Pinpoint the cell where the given text exists, returning its (X, Y) midpoint coordinate. 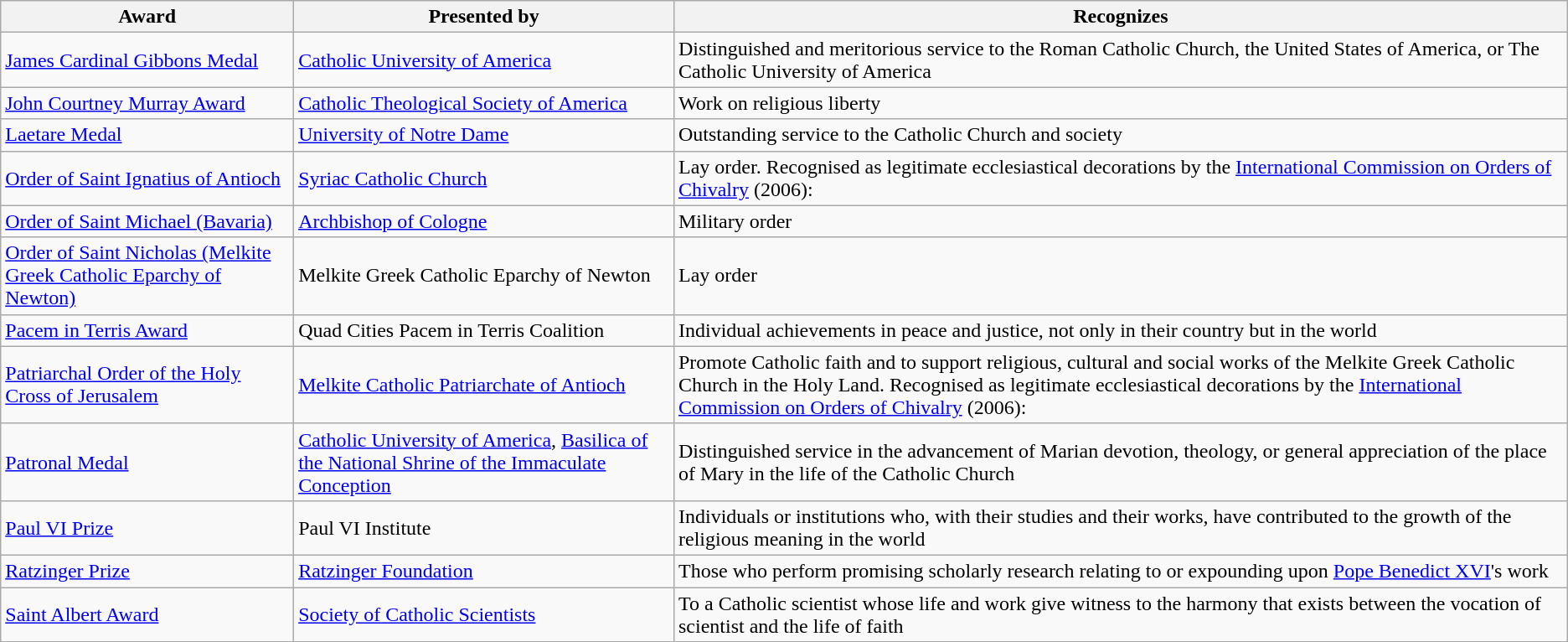
Melkite Greek Catholic Eparchy of Newton (484, 276)
Distinguished and meritorious service to the Roman Catholic Church, the United States of America, or The Catholic University of America (1121, 60)
Catholic Theological Society of America (484, 103)
Catholic University of America, Basilica of the National Shrine of the Immaculate Conception (484, 462)
Lay order (1121, 276)
Ratzinger Prize (147, 571)
Work on religious liberty (1121, 103)
Paul VI Prize (147, 528)
To a Catholic scientist whose life and work give witness to the harmony that exists between the vocation of scientist and the life of faith (1121, 614)
Presented by (484, 17)
Order of Saint Michael (Bavaria) (147, 221)
Quad Cities Pacem in Terris Coalition (484, 330)
Outstanding service to the Catholic Church and society (1121, 135)
Saint Albert Award (147, 614)
Ratzinger Foundation (484, 571)
Pacem in Terris Award (147, 330)
Recognizes (1121, 17)
Patriarchal Order of the Holy Cross of Jerusalem (147, 385)
Paul VI Institute (484, 528)
Melkite Catholic Patriarchate of Antioch (484, 385)
Society of Catholic Scientists (484, 614)
Catholic University of America (484, 60)
Military order (1121, 221)
Individual achievements in peace and justice, not only in their country but in the world (1121, 330)
Archbishop of Cologne (484, 221)
Those who perform promising scholarly research relating to or expounding upon Pope Benedict XVI's work (1121, 571)
University of Notre Dame (484, 135)
Patronal Medal (147, 462)
James Cardinal Gibbons Medal (147, 60)
Laetare Medal (147, 135)
Order of Saint Ignatius of Antioch (147, 178)
Individuals or institutions who, with their studies and their works, have contributed to the growth of the religious meaning in the world (1121, 528)
John Courtney Murray Award (147, 103)
Lay order. Recognised as legitimate ecclesiastical decorations by the International Commission on Orders of Chivalry (2006): (1121, 178)
Order of Saint Nicholas (Melkite Greek Catholic Eparchy of Newton) (147, 276)
Syriac Catholic Church (484, 178)
Award (147, 17)
